Provide the (x, y) coordinate of the cell's center where the given text is located.  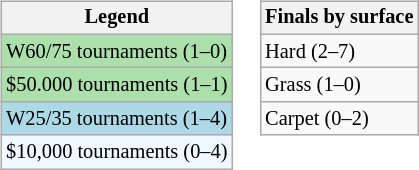
Hard (2–7) (339, 51)
$10,000 tournaments (0–4) (116, 152)
$50.000 tournaments (1–1) (116, 85)
Finals by surface (339, 18)
W25/35 tournaments (1–4) (116, 119)
Grass (1–0) (339, 85)
Legend (116, 18)
Carpet (0–2) (339, 119)
W60/75 tournaments (1–0) (116, 51)
